Extract the (x, y) coordinate from the center of the cell holding the provided text.  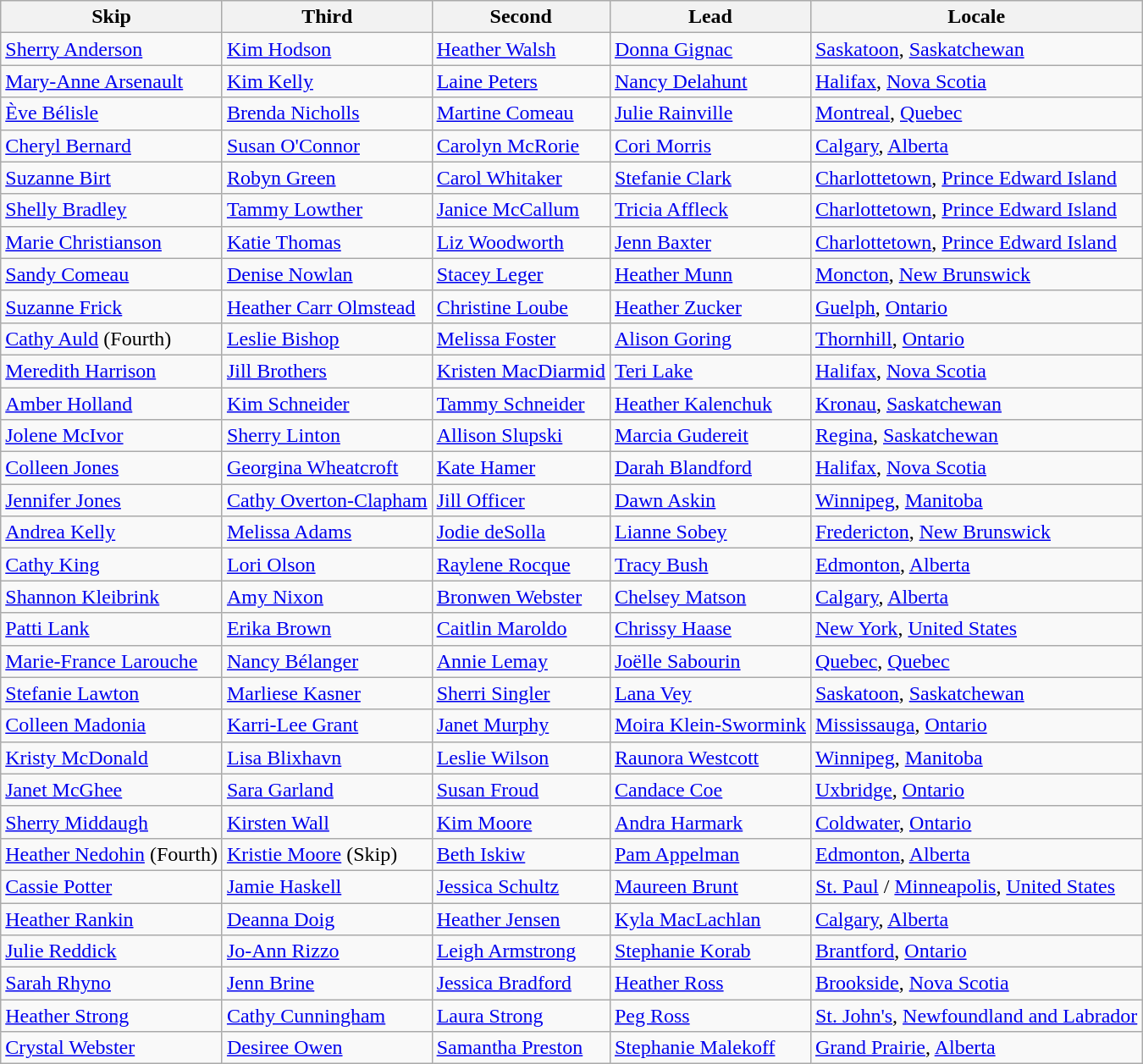
Karri-Lee Grant (327, 725)
Jenn Brine (327, 984)
Janice McCallum (521, 210)
Sara Garland (327, 790)
St. Paul / Minneapolis, United States (975, 886)
Jessica Bradford (521, 984)
Locale (975, 17)
Jill Brothers (327, 371)
Melissa Adams (327, 532)
Julie Reddick (112, 951)
Tammy Lowther (327, 210)
Mississauga, Ontario (975, 725)
Meredith Harrison (112, 371)
Marcia Gudereit (710, 436)
Caitlin Maroldo (521, 629)
Fredericton, New Brunswick (975, 532)
Kim Moore (521, 822)
Carol Whitaker (521, 178)
Leslie Bishop (327, 339)
Cathy Cunningham (327, 1016)
Melissa Foster (521, 339)
Chrissy Haase (710, 629)
Lianne Sobey (710, 532)
Beth Iskiw (521, 854)
Raylene Rocque (521, 565)
Janet McGhee (112, 790)
Kristen MacDiarmid (521, 371)
Liz Woodworth (521, 242)
Brantford, Ontario (975, 951)
Kristy McDonald (112, 758)
Amber Holland (112, 404)
Lori Olson (327, 565)
Grand Prairie, Alberta (975, 1048)
Jolene McIvor (112, 436)
Heather Rankin (112, 918)
Deanna Doig (327, 918)
Heather Jensen (521, 918)
Quebec, Quebec (975, 661)
Jamie Haskell (327, 886)
Stacey Leger (521, 274)
Kim Hodson (327, 49)
Laura Strong (521, 1016)
Lead (710, 17)
Uxbridge, Ontario (975, 790)
Kristie Moore (Skip) (327, 854)
Janet Murphy (521, 725)
Marie Christianson (112, 242)
Heather Zucker (710, 306)
Tammy Schneider (521, 404)
Heather Strong (112, 1016)
Maureen Brunt (710, 886)
Stephanie Korab (710, 951)
Jill Officer (521, 500)
Heather Kalenchuk (710, 404)
Moira Klein-Swormink (710, 725)
Brenda Nicholls (327, 113)
Leigh Armstrong (521, 951)
Sarah Rhyno (112, 984)
Heather Nedohin (Fourth) (112, 854)
Darah Blandford (710, 468)
Jenn Baxter (710, 242)
Sherry Linton (327, 436)
Coldwater, Ontario (975, 822)
Pam Appelman (710, 854)
Brookside, Nova Scotia (975, 984)
Shelly Bradley (112, 210)
Montreal, Quebec (975, 113)
Lana Vey (710, 693)
Guelph, Ontario (975, 306)
Shannon Kleibrink (112, 597)
Skip (112, 17)
Chelsey Matson (710, 597)
Stephanie Malekoff (710, 1048)
Sherri Singler (521, 693)
Second (521, 17)
Susan Froud (521, 790)
Lisa Blixhavn (327, 758)
Suzanne Frick (112, 306)
Kim Kelly (327, 81)
New York, United States (975, 629)
Sherry Anderson (112, 49)
Patti Lank (112, 629)
St. John's, Newfoundland and Labrador (975, 1016)
Tricia Affleck (710, 210)
Heather Munn (710, 274)
Sherry Middaugh (112, 822)
Crystal Webster (112, 1048)
Jennifer Jones (112, 500)
Cathy King (112, 565)
Marliese Kasner (327, 693)
Leslie Wilson (521, 758)
Third (327, 17)
Dawn Askin (710, 500)
Thornhill, Ontario (975, 339)
Nancy Delahunt (710, 81)
Allison Slupski (521, 436)
Kim Schneider (327, 404)
Carolyn McRorie (521, 146)
Heather Walsh (521, 49)
Erika Brown (327, 629)
Kronau, Saskatchewan (975, 404)
Tracy Bush (710, 565)
Andrea Kelly (112, 532)
Joëlle Sabourin (710, 661)
Donna Gignac (710, 49)
Samantha Preston (521, 1048)
Julie Rainville (710, 113)
Jessica Schultz (521, 886)
Katie Thomas (327, 242)
Suzanne Birt (112, 178)
Susan O'Connor (327, 146)
Marie-France Larouche (112, 661)
Teri Lake (710, 371)
Jo-Ann Rizzo (327, 951)
Jodie deSolla (521, 532)
Nancy Bélanger (327, 661)
Cathy Auld (Fourth) (112, 339)
Ève Bélisle (112, 113)
Kirsten Wall (327, 822)
Mary-Anne Arsenault (112, 81)
Cathy Overton-Clapham (327, 500)
Laine Peters (521, 81)
Stefanie Lawton (112, 693)
Regina, Saskatchewan (975, 436)
Amy Nixon (327, 597)
Colleen Madonia (112, 725)
Desiree Owen (327, 1048)
Annie Lemay (521, 661)
Colleen Jones (112, 468)
Peg Ross (710, 1016)
Kate Hamer (521, 468)
Candace Coe (710, 790)
Denise Nowlan (327, 274)
Bronwen Webster (521, 597)
Raunora Westcott (710, 758)
Heather Ross (710, 984)
Stefanie Clark (710, 178)
Christine Loube (521, 306)
Martine Comeau (521, 113)
Robyn Green (327, 178)
Heather Carr Olmstead (327, 306)
Moncton, New Brunswick (975, 274)
Kyla MacLachlan (710, 918)
Sandy Comeau (112, 274)
Georgina Wheatcroft (327, 468)
Cheryl Bernard (112, 146)
Andra Harmark (710, 822)
Cassie Potter (112, 886)
Alison Goring (710, 339)
Cori Morris (710, 146)
